Return (X, Y) of the center of cell containing provided text 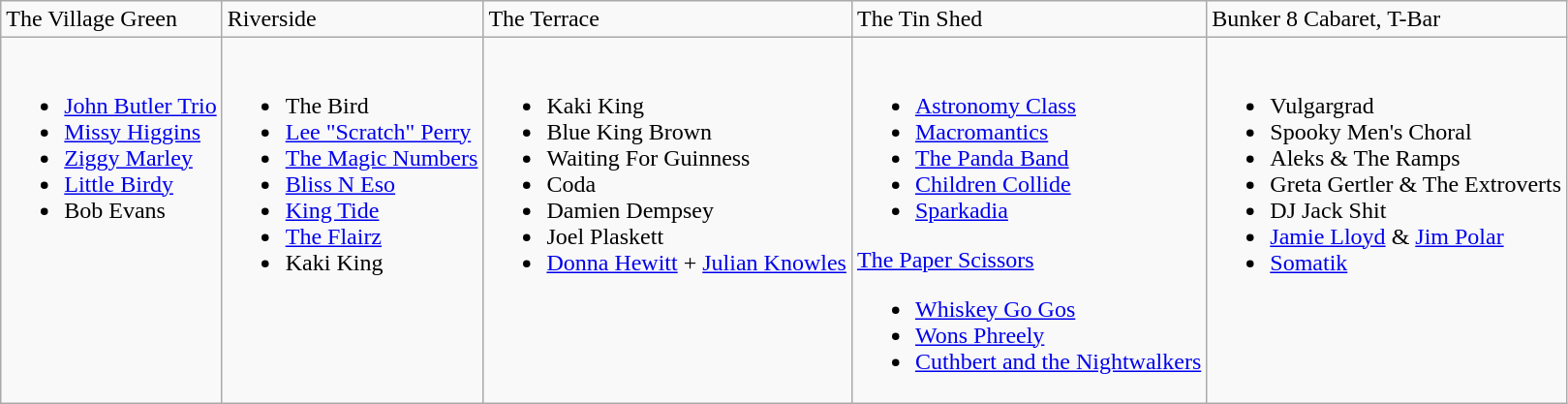
Astronomy ClassMacromanticsThe Panda BandChildren CollideSparkadiaThe Paper ScissorsWhiskey Go GosWons PhreelyCuthbert and the Nightwalkers (1029, 221)
The Tin Shed (1029, 19)
The BirdLee "Scratch" PerryThe Magic NumbersBliss N EsoKing TideThe FlairzKaki King (353, 221)
Riverside (353, 19)
VulgargradSpooky Men's ChoralAleks & The RampsGreta Gertler & The ExtrovertsDJ Jack ShitJamie Lloyd & Jim PolarSomatik (1387, 221)
Bunker 8 Cabaret, T-Bar (1387, 19)
The Village Green (111, 19)
John Butler TrioMissy HigginsZiggy MarleyLittle BirdyBob Evans (111, 221)
Kaki KingBlue King BrownWaiting For GuinnessCodaDamien DempseyJoel PlaskettDonna Hewitt + Julian Knowles (668, 221)
The Terrace (668, 19)
